Output the (x, y) coordinate of the center of the cell containing the given text.  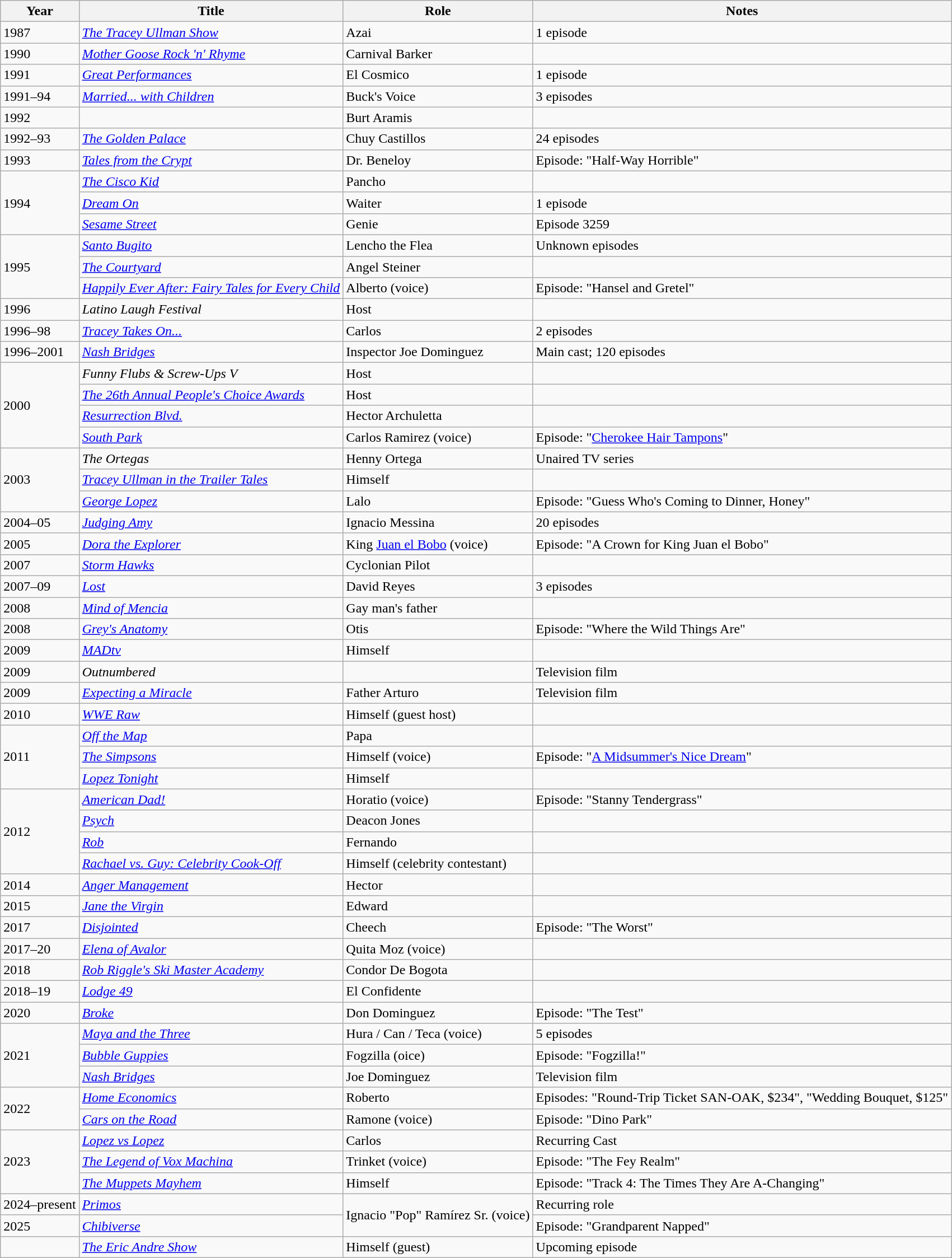
Bubble Guppies (211, 1055)
Recurring role (742, 1204)
Lopez Tonight (211, 778)
Sesame Street (211, 224)
2021 (40, 1055)
1992 (40, 118)
Primos (211, 1204)
Carlos Ramirez (voice) (438, 437)
2000 (40, 405)
1994 (40, 203)
Hector (438, 885)
2014 (40, 885)
2007–09 (40, 586)
Condor De Bogota (438, 970)
Deacon Jones (438, 821)
2010 (40, 714)
King Juan el Bobo (voice) (438, 544)
Great Performances (211, 75)
1991 (40, 75)
Notes (742, 11)
Ramone (voice) (438, 1119)
The Golden Palace (211, 139)
Burt Aramis (438, 118)
Funny Flubs & Screw-Ups V (211, 373)
George Lopez (211, 501)
1992–93 (40, 139)
2012 (40, 831)
Off the Map (211, 736)
Carnival Barker (438, 54)
Himself (celebrity contestant) (438, 863)
2015 (40, 906)
Expecting a Miracle (211, 693)
Fernando (438, 842)
Maya and the Three (211, 1034)
Alberto (voice) (438, 288)
El Confidente (438, 992)
The Eric Andre Show (211, 1247)
2017 (40, 927)
2007 (40, 565)
Dream On (211, 203)
The Ortegas (211, 459)
1993 (40, 160)
2005 (40, 544)
Mind of Mencia (211, 607)
Inspector Joe Dominguez (438, 352)
Lalo (438, 501)
Tracey Ullman in the Trailer Tales (211, 480)
Chibiverse (211, 1226)
Dr. Beneloy (438, 160)
Episode: "Hansel and Gretel" (742, 288)
1995 (40, 266)
Otis (438, 629)
Tracey Takes On... (211, 331)
1996–98 (40, 331)
Cars on the Road (211, 1119)
Tales from the Crypt (211, 160)
Year (40, 11)
Home Economics (211, 1098)
2018 (40, 970)
5 episodes (742, 1034)
Quita Moz (voice) (438, 949)
Ignacio Messina (438, 522)
Latino Laugh Festival (211, 310)
The Courtyard (211, 267)
Azai (438, 32)
2004–05 (40, 522)
Gay man's father (438, 607)
Episode: "Stanny Tendergrass" (742, 799)
Genie (438, 224)
Lost (211, 586)
Jane the Virgin (211, 906)
Mother Goose Rock 'n' Rhyme (211, 54)
20 episodes (742, 522)
Lodge 49 (211, 992)
1987 (40, 32)
Cyclonian Pilot (438, 565)
Edward (438, 906)
2003 (40, 480)
The Simpsons (211, 757)
Episode 3259 (742, 224)
Angel Steiner (438, 267)
Henny Ortega (438, 459)
Episode: "Dino Park" (742, 1119)
Episode: "The Fey Realm" (742, 1162)
Episode: "A Midsummer's Nice Dream" (742, 757)
Married... with Children (211, 96)
Resurrection Blvd. (211, 416)
Broke (211, 1013)
Himself (voice) (438, 757)
Episode: "Grandparent Napped" (742, 1226)
Anger Management (211, 885)
24 episodes (742, 139)
Rob Riggle's Ski Master Academy (211, 970)
The 26th Annual People's Choice Awards (211, 395)
Judging Amy (211, 522)
2024–present (40, 1204)
Joe Dominguez (438, 1077)
Episode: "Cherokee Hair Tampons" (742, 437)
2023 (40, 1162)
Episode: "Track 4: The Times They Are A-Changing" (742, 1183)
Role (438, 11)
2022 (40, 1109)
The Cisco Kid (211, 181)
1996 (40, 310)
Dora the Explorer (211, 544)
Hura / Can / Teca (voice) (438, 1034)
Cheech (438, 927)
Santo Bugito (211, 245)
Episode: "Where the Wild Things Are" (742, 629)
2017–20 (40, 949)
Unaired TV series (742, 459)
Grey's Anatomy (211, 629)
1991–94 (40, 96)
Recurring Cast (742, 1140)
Pancho (438, 181)
Lopez vs Lopez (211, 1140)
The Muppets Mayhem (211, 1183)
1990 (40, 54)
Himself (guest host) (438, 714)
American Dad! (211, 799)
Buck's Voice (438, 96)
Episodes: "Round-Trip Ticket SAN-OAK, $234", "Wedding Bouquet, $125" (742, 1098)
2 episodes (742, 331)
South Park (211, 437)
Elena of Avalor (211, 949)
Episode: "Fogzilla!" (742, 1055)
Horatio (voice) (438, 799)
The Tracey Ullman Show (211, 32)
2025 (40, 1226)
Rob (211, 842)
Episode: "The Test" (742, 1013)
Title (211, 11)
MADtv (211, 651)
Outnumbered (211, 672)
Lencho the Flea (438, 245)
Happily Ever After: Fairy Tales for Every Child (211, 288)
The Legend of Vox Machina (211, 1162)
Himself (guest) (438, 1247)
Main cast; 120 episodes (742, 352)
Storm Hawks (211, 565)
Waiter (438, 203)
Episode: "A Crown for King Juan el Bobo" (742, 544)
Rachael vs. Guy: Celebrity Cook-Off (211, 863)
Don Dominguez (438, 1013)
2011 (40, 757)
Fogzilla (oice) (438, 1055)
2020 (40, 1013)
1996–2001 (40, 352)
Psych (211, 821)
Episode: "The Worst" (742, 927)
Episode: "Half-Way Horrible" (742, 160)
David Reyes (438, 586)
El Cosmico (438, 75)
Hector Archuletta (438, 416)
Father Arturo (438, 693)
Trinket (voice) (438, 1162)
Ignacio "Pop" Ramírez Sr. (voice) (438, 1215)
WWE Raw (211, 714)
Upcoming episode (742, 1247)
Chuy Castillos (438, 139)
Unknown episodes (742, 245)
2018–19 (40, 992)
Roberto (438, 1098)
Episode: "Guess Who's Coming to Dinner, Honey" (742, 501)
Papa (438, 736)
Disjointed (211, 927)
